Detect which cell encompasses the target text, then output its [X, Y] center coordinate. 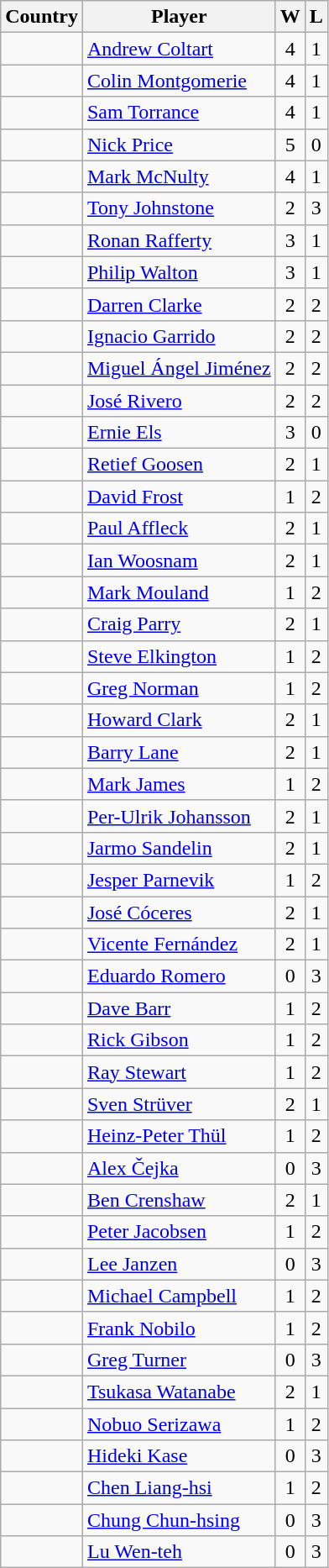
Andrew Coltart [179, 49]
Mark McNulty [179, 176]
Ian Woosnam [179, 560]
Darren Clarke [179, 304]
Howard Clark [179, 720]
Chung Chun-hsing [179, 1520]
Michael Campbell [179, 1296]
Alex Čejka [179, 1168]
Lee Janzen [179, 1264]
Greg Norman [179, 688]
Craig Parry [179, 624]
Rick Gibson [179, 1040]
Ignacio Garrido [179, 336]
Miguel Ángel Jiménez [179, 368]
Tony Johnstone [179, 208]
Country [42, 17]
Dave Barr [179, 1008]
Nobuo Serizawa [179, 1424]
Jesper Parnevik [179, 880]
Vicente Fernández [179, 944]
W [290, 17]
Frank Nobilo [179, 1328]
Peter Jacobsen [179, 1232]
Player [179, 17]
Mark James [179, 784]
Sven Strüver [179, 1104]
Heinz-Peter Thül [179, 1136]
Hideki Kase [179, 1456]
Sam Torrance [179, 113]
Greg Turner [179, 1360]
David Frost [179, 497]
Lu Wen-teh [179, 1552]
Jarmo Sandelin [179, 848]
Ernie Els [179, 433]
Colin Montgomerie [179, 81]
José Rivero [179, 401]
Ronan Rafferty [179, 240]
Tsukasa Watanabe [179, 1392]
5 [290, 145]
Nick Price [179, 145]
Steve Elkington [179, 656]
Ben Crenshaw [179, 1200]
José Cóceres [179, 912]
Chen Liang-hsi [179, 1488]
Retief Goosen [179, 465]
Per-Ulrik Johansson [179, 816]
Barry Lane [179, 752]
L [316, 17]
Ray Stewart [179, 1072]
Mark Mouland [179, 592]
Paul Affleck [179, 529]
Eduardo Romero [179, 976]
Philip Walton [179, 272]
